Scan for the cell matching the given text and deliver its [X, Y] coordinate at center. 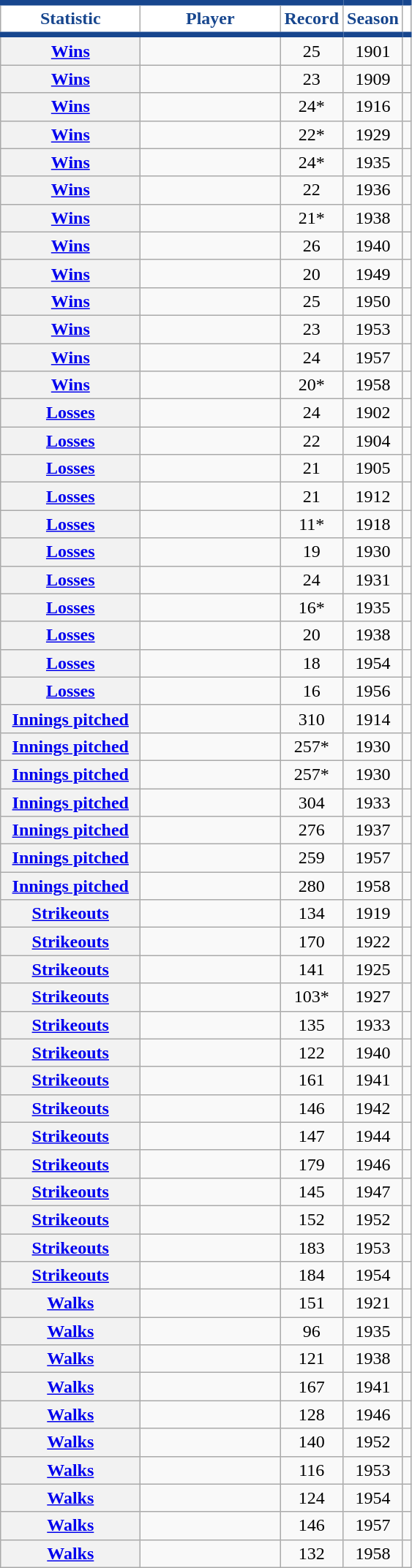
135 [312, 1025]
Season [373, 19]
259 [312, 858]
280 [312, 886]
1927 [373, 997]
121 [312, 1359]
122 [312, 1053]
1937 [373, 830]
134 [312, 914]
1956 [373, 691]
1916 [373, 107]
1944 [373, 1136]
1914 [373, 719]
132 [312, 1553]
179 [312, 1164]
1921 [373, 1303]
1901 [373, 50]
1929 [373, 135]
147 [312, 1136]
96 [312, 1331]
151 [312, 1303]
1936 [373, 190]
170 [312, 942]
Player [211, 19]
1931 [373, 580]
161 [312, 1080]
20* [312, 385]
1949 [373, 273]
1904 [373, 441]
16 [312, 691]
26 [312, 246]
304 [312, 802]
1925 [373, 969]
1947 [373, 1192]
1950 [373, 301]
18 [312, 663]
183 [312, 1248]
145 [312, 1192]
1912 [373, 496]
124 [312, 1498]
1918 [373, 524]
128 [312, 1414]
184 [312, 1276]
Record [312, 19]
141 [312, 969]
1922 [373, 942]
1942 [373, 1108]
310 [312, 719]
167 [312, 1387]
1909 [373, 79]
21* [312, 218]
Statistic [70, 19]
152 [312, 1219]
19 [312, 552]
22* [312, 135]
16* [312, 607]
276 [312, 830]
103* [312, 997]
116 [312, 1470]
1902 [373, 413]
11* [312, 524]
140 [312, 1442]
1905 [373, 469]
1919 [373, 914]
